Pinpoint the cell where the given text exists, returning its [x, y] midpoint coordinate. 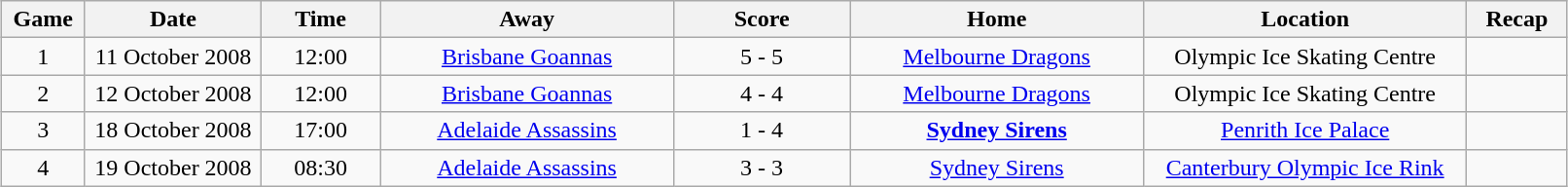
5 - 5 [763, 56]
Penrith Ice Palace [1305, 131]
Canterbury Olympic Ice Rink [1305, 168]
08:30 [321, 168]
3 [43, 131]
Game [43, 19]
Recap [1517, 19]
3 - 3 [763, 168]
4 - 4 [763, 93]
19 October 2008 [173, 168]
18 October 2008 [173, 131]
Date [173, 19]
1 [43, 56]
4 [43, 168]
Away [527, 19]
2 [43, 93]
12 October 2008 [173, 93]
Score [763, 19]
Location [1305, 19]
Home [997, 19]
1 - 4 [763, 131]
11 October 2008 [173, 56]
17:00 [321, 131]
Time [321, 19]
